Find where the given text appears and provide that cell's center as (X, Y) coordinate. 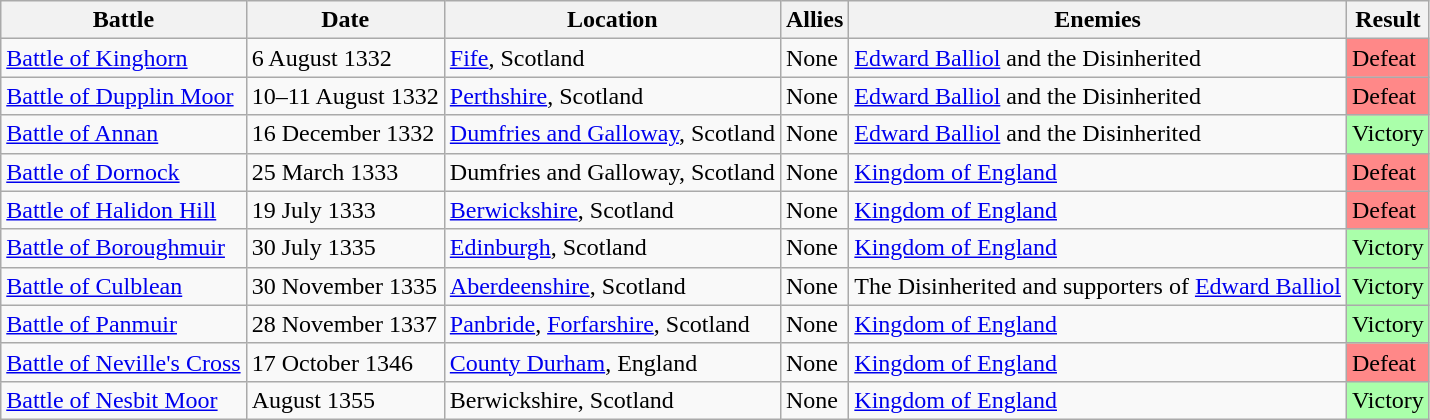
17 October 1346 (345, 362)
August 1355 (345, 400)
Allies (814, 20)
Battle of Boroughmuir (124, 248)
6 August 1332 (345, 58)
Date (345, 20)
Battle of Dornock (124, 172)
25 March 1333 (345, 172)
Battle of Culblean (124, 286)
Aberdeenshire, Scotland (612, 286)
19 July 1333 (345, 210)
Battle of Kinghorn (124, 58)
Battle of Panmuir (124, 324)
Location (612, 20)
30 July 1335 (345, 248)
10–11 August 1332 (345, 96)
Fife, Scotland (612, 58)
30 November 1335 (345, 286)
Battle of Nesbit Moor (124, 400)
Battle of Neville's Cross (124, 362)
Battle (124, 20)
Battle of Annan (124, 134)
28 November 1337 (345, 324)
Battle of Dupplin Moor (124, 96)
Edinburgh, Scotland (612, 248)
Result (1388, 20)
Perthshire, Scotland (612, 96)
Battle of Halidon Hill (124, 210)
The Disinherited and supporters of Edward Balliol (1098, 286)
Panbride, Forfarshire, Scotland (612, 324)
Enemies (1098, 20)
County Durham, England (612, 362)
16 December 1332 (345, 134)
